Capture the cell that displays the provided text and extract its [x, y] central coordinate. 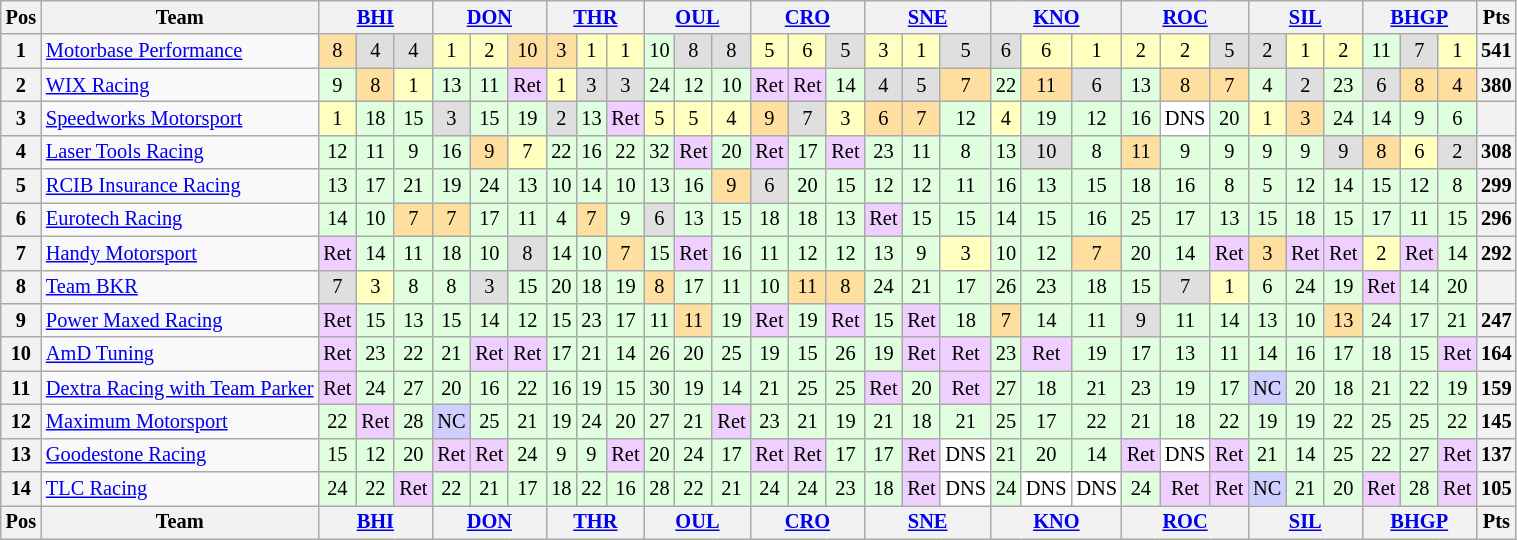
32 [659, 152]
TLC Racing [180, 489]
Eurotech Racing [180, 219]
Laser Tools Racing [180, 152]
380 [1496, 85]
WIX Racing [180, 85]
Maximum Motorsport [180, 421]
164 [1496, 354]
308 [1496, 152]
292 [1496, 253]
30 [659, 388]
137 [1496, 455]
Goodestone Racing [180, 455]
247 [1496, 320]
Handy Motorsport [180, 253]
159 [1496, 388]
105 [1496, 489]
299 [1496, 186]
RCIB Insurance Racing [180, 186]
296 [1496, 219]
541 [1496, 51]
Team BKR [180, 287]
145 [1496, 421]
AmD Tuning [180, 354]
Dextra Racing with Team Parker [180, 388]
Speedworks Motorsport [180, 118]
Motorbase Performance [180, 51]
Power Maxed Racing [180, 320]
